Output the (x, y) coordinate of the center of the cell containing the given text.  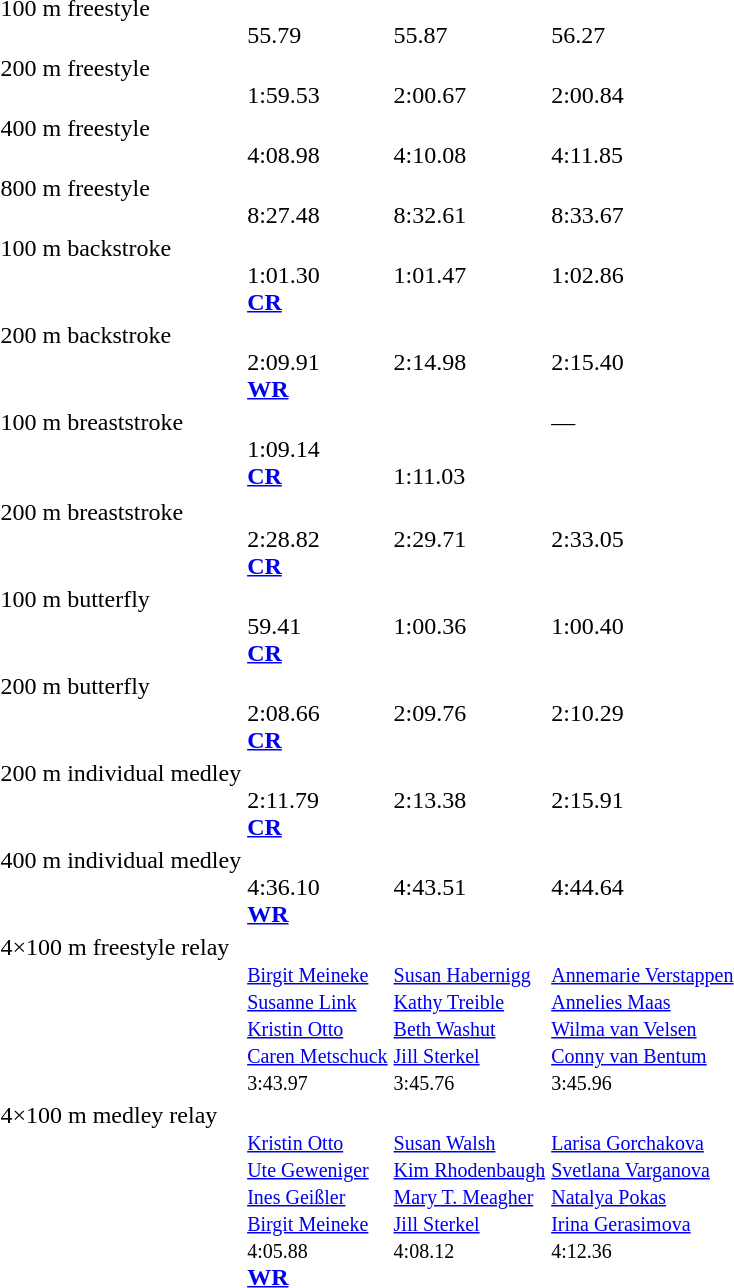
8:27.48 (318, 202)
1:11.03 (470, 449)
Susan HaberniggKathy TreibleBeth WashutJill Sterkel 3:45.76 (470, 1014)
2:11.79 CR (318, 800)
2:09.76 (470, 713)
Birgit MeinekeSusanne LinkKristin OttoCaren Metschuck 3:43.97 (318, 1014)
8:32.61 (470, 202)
1:09.14 CR (318, 449)
59.41CR (318, 626)
2:00.67 (470, 82)
1:01.30CR (318, 275)
2:13.38 (470, 800)
2:09.91 WR (318, 362)
2:28.82 CR (318, 539)
4:43.51 (470, 887)
2:29.71 (470, 539)
2:14.98 (470, 362)
1:01.47 (470, 275)
4:10.08 (470, 142)
4:08.98 (318, 142)
2:08.66 CR (318, 713)
1:00.36 (470, 626)
1:59.53 (318, 82)
4:36.10 WR (318, 887)
